Detect which cell encompasses the target text, then output its (X, Y) center coordinate. 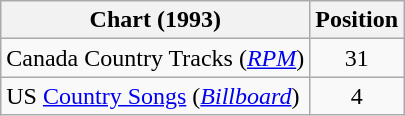
Chart (1993) (156, 20)
US Country Songs (Billboard) (156, 96)
Position (357, 20)
Canada Country Tracks (RPM) (156, 58)
31 (357, 58)
4 (357, 96)
